Pinpoint the cell where the given text exists, returning its [X, Y] midpoint coordinate. 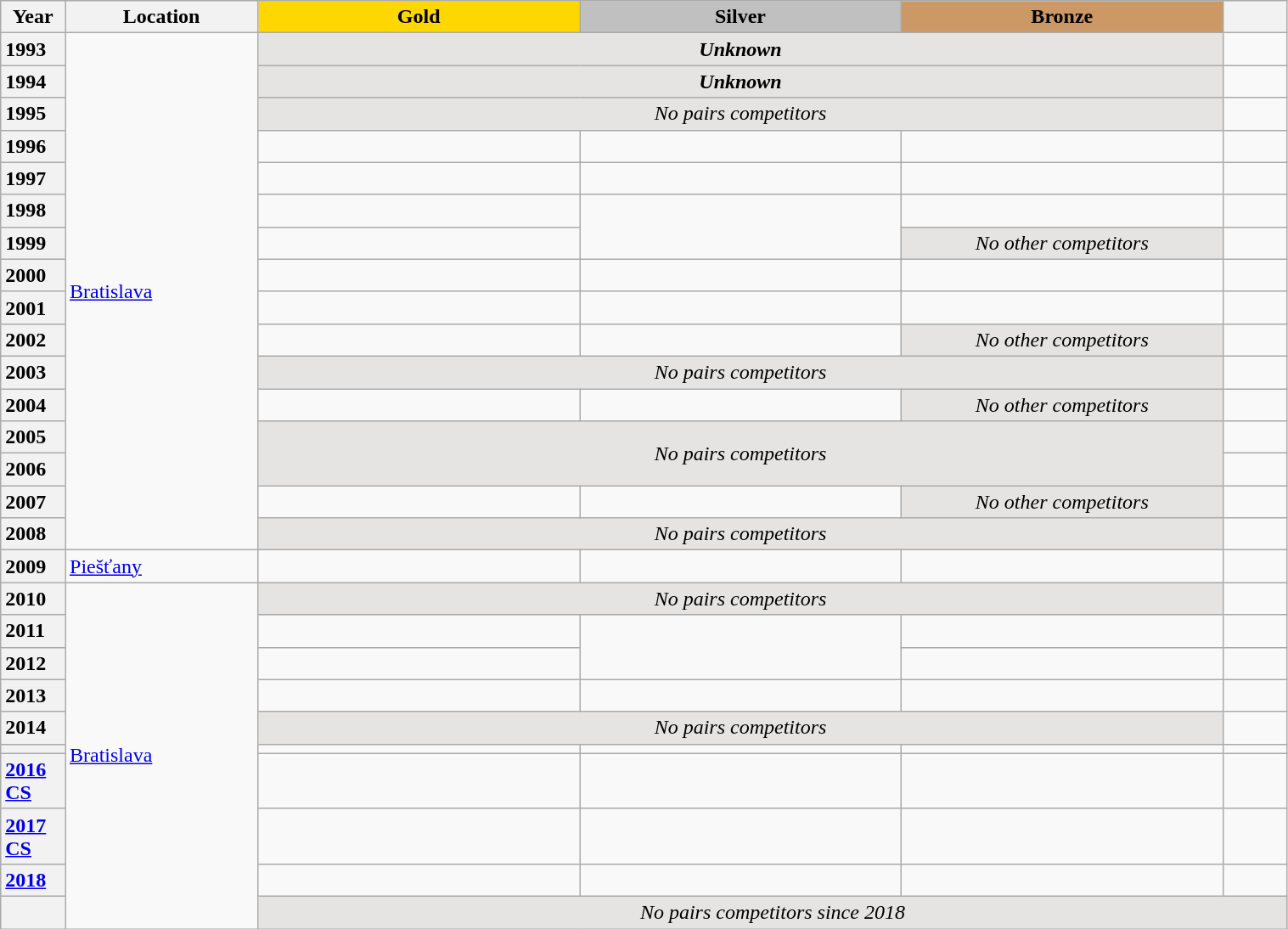
Bronze [1061, 17]
1996 [33, 146]
2007 [33, 502]
2016 CS [33, 781]
2012 [33, 663]
1998 [33, 211]
No pairs competitors since 2018 [773, 912]
Gold [419, 17]
2004 [33, 405]
2005 [33, 437]
1997 [33, 178]
Piešťany [161, 566]
1993 [33, 49]
2003 [33, 372]
2011 [33, 631]
2018 [33, 880]
Year [33, 17]
2009 [33, 566]
2014 [33, 728]
2000 [33, 275]
2013 [33, 695]
2008 [33, 534]
2002 [33, 340]
1994 [33, 82]
Location [161, 17]
Silver [740, 17]
1999 [33, 243]
1995 [33, 114]
2017 CS [33, 836]
2001 [33, 307]
2006 [33, 470]
2010 [33, 599]
